Return the (X, Y) coordinate for the center point of the cell that contains the specified text.  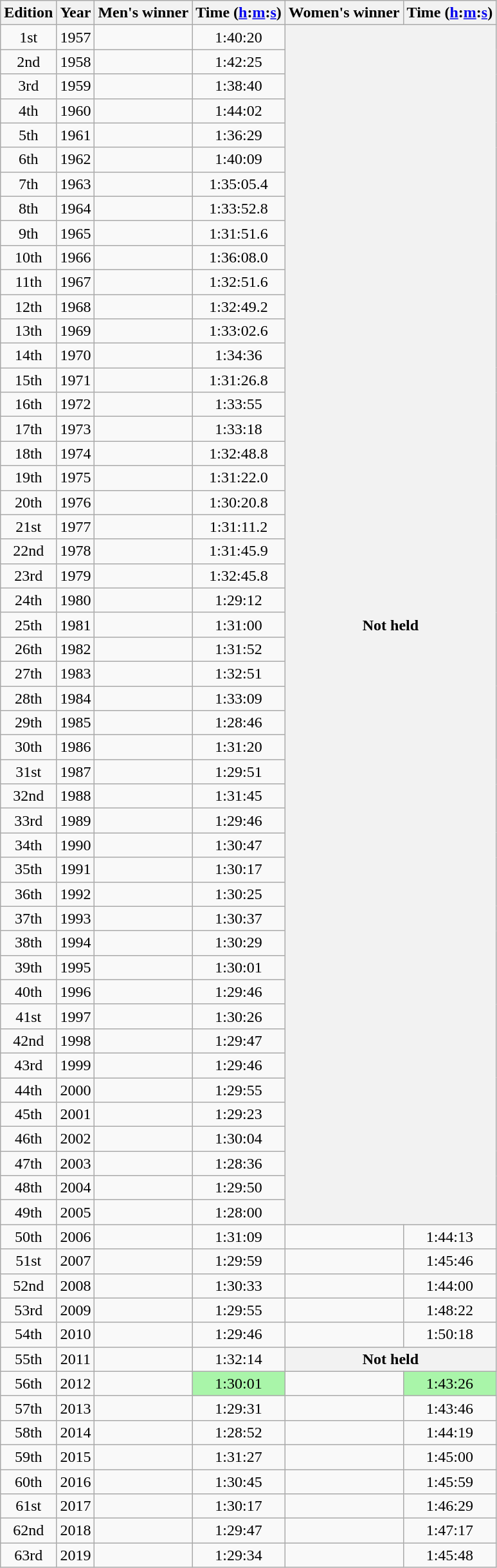
1:30:33 (239, 1286)
56th (28, 1383)
2019 (76, 1555)
1:29:59 (239, 1261)
2011 (76, 1359)
1964 (76, 208)
39th (28, 967)
1:29:51 (239, 772)
44th (28, 1090)
1989 (76, 821)
1:29:31 (239, 1408)
1:29:12 (239, 600)
1960 (76, 111)
13th (28, 331)
36th (28, 894)
1:47:17 (450, 1531)
2001 (76, 1115)
1994 (76, 943)
41st (28, 1016)
1:31:11.2 (239, 527)
Women's winner (344, 13)
10th (28, 257)
2007 (76, 1261)
38th (28, 943)
1:43:26 (450, 1383)
1997 (76, 1016)
49th (28, 1212)
1:31:22.0 (239, 478)
1983 (76, 673)
1:33:18 (239, 429)
1962 (76, 160)
2015 (76, 1457)
1973 (76, 429)
1:45:46 (450, 1261)
1:44:19 (450, 1432)
1:30:45 (239, 1481)
1959 (76, 86)
Edition (28, 13)
19th (28, 478)
7th (28, 184)
4th (28, 111)
1995 (76, 967)
1957 (76, 37)
47th (28, 1163)
2009 (76, 1310)
16th (28, 405)
1:28:36 (239, 1163)
1988 (76, 796)
1969 (76, 331)
28th (28, 698)
1:31:52 (239, 649)
1974 (76, 453)
1:32:48.8 (239, 453)
1:28:46 (239, 723)
24th (28, 600)
1975 (76, 478)
26th (28, 649)
1993 (76, 918)
27th (28, 673)
12th (28, 307)
6th (28, 160)
54th (28, 1335)
1:36:08.0 (239, 257)
1:28:00 (239, 1212)
1984 (76, 698)
37th (28, 918)
2010 (76, 1335)
2002 (76, 1139)
31st (28, 772)
2004 (76, 1188)
1980 (76, 600)
1:46:29 (450, 1506)
2005 (76, 1212)
1967 (76, 282)
59th (28, 1457)
1977 (76, 527)
32nd (28, 796)
1:45:59 (450, 1481)
1:48:22 (450, 1310)
43rd (28, 1065)
21st (28, 527)
22nd (28, 551)
1:28:52 (239, 1432)
34th (28, 845)
9th (28, 233)
1:44:02 (239, 111)
1:32:51.6 (239, 282)
30th (28, 747)
1:31:51.6 (239, 233)
1991 (76, 870)
2006 (76, 1237)
1990 (76, 845)
2016 (76, 1481)
1:44:00 (450, 1286)
1:30:29 (239, 943)
1:30:04 (239, 1139)
1992 (76, 894)
33rd (28, 821)
1972 (76, 405)
2000 (76, 1090)
3rd (28, 86)
1:44:13 (450, 1237)
1:33:02.6 (239, 331)
50th (28, 1237)
61st (28, 1506)
1:33:52.8 (239, 208)
1965 (76, 233)
62nd (28, 1531)
1:45:48 (450, 1555)
15th (28, 380)
1:29:23 (239, 1115)
35th (28, 870)
5th (28, 135)
1970 (76, 356)
1:31:27 (239, 1457)
1:32:14 (239, 1359)
23rd (28, 576)
1976 (76, 502)
42nd (28, 1041)
11th (28, 282)
1963 (76, 184)
1:30:47 (239, 845)
52nd (28, 1286)
14th (28, 356)
51st (28, 1261)
55th (28, 1359)
1:45:00 (450, 1457)
1:29:34 (239, 1555)
1:31:00 (239, 624)
1:33:55 (239, 405)
60th (28, 1481)
1:35:05.4 (239, 184)
2003 (76, 1163)
2018 (76, 1531)
1:32:45.8 (239, 576)
1999 (76, 1065)
48th (28, 1188)
Year (76, 13)
1:32:51 (239, 673)
1:50:18 (450, 1335)
63rd (28, 1555)
2014 (76, 1432)
1:31:09 (239, 1237)
1:36:29 (239, 135)
1987 (76, 772)
1:38:40 (239, 86)
46th (28, 1139)
1:31:26.8 (239, 380)
1981 (76, 624)
1982 (76, 649)
20th (28, 502)
2017 (76, 1506)
40th (28, 992)
1978 (76, 551)
17th (28, 429)
1998 (76, 1041)
1:30:37 (239, 918)
1985 (76, 723)
1:30:20.8 (239, 502)
8th (28, 208)
1979 (76, 576)
1996 (76, 992)
1:29:50 (239, 1188)
1966 (76, 257)
1:31:45.9 (239, 551)
1958 (76, 62)
1:33:09 (239, 698)
57th (28, 1408)
1:40:20 (239, 37)
1:34:36 (239, 356)
1968 (76, 307)
2008 (76, 1286)
1:31:45 (239, 796)
53rd (28, 1310)
1:31:20 (239, 747)
Men's winner (143, 13)
1961 (76, 135)
1986 (76, 747)
1:42:25 (239, 62)
1:32:49.2 (239, 307)
1:40:09 (239, 160)
29th (28, 723)
2nd (28, 62)
2012 (76, 1383)
1971 (76, 380)
45th (28, 1115)
1:30:25 (239, 894)
18th (28, 453)
25th (28, 624)
1st (28, 37)
2013 (76, 1408)
58th (28, 1432)
1:30:26 (239, 1016)
1:43:46 (450, 1408)
